Capture the cell that displays the provided text and extract its (x, y) central coordinate. 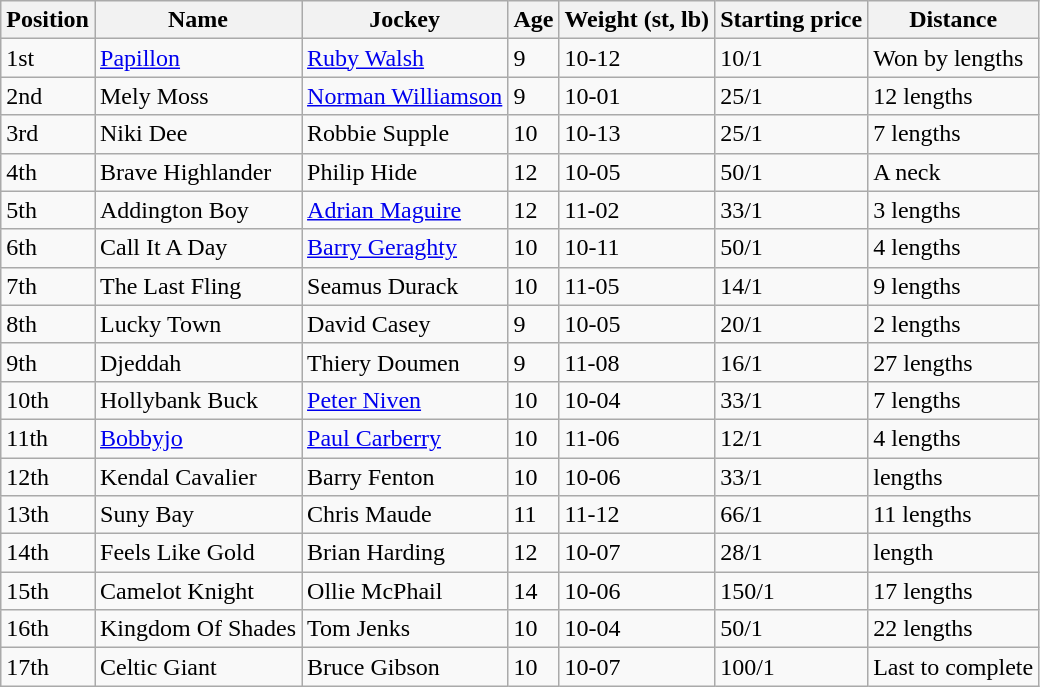
Paul Carberry (405, 438)
Weight (st, lb) (637, 20)
14th (48, 553)
Thiery Doumen (405, 362)
Ollie McPhail (405, 591)
Barry Fenton (405, 477)
16/1 (792, 362)
12th (48, 477)
12/1 (792, 438)
Mely Moss (198, 96)
Chris Maude (405, 515)
20/1 (792, 324)
Call It A Day (198, 248)
Feels Like Gold (198, 553)
Brian Harding (405, 553)
Name (198, 20)
Norman Williamson (405, 96)
16th (48, 629)
Seamus Durack (405, 286)
10/1 (792, 58)
6th (48, 248)
Robbie Supple (405, 134)
Lucky Town (198, 324)
2nd (48, 96)
length (954, 553)
4th (48, 172)
David Casey (405, 324)
22 lengths (954, 629)
9th (48, 362)
17 lengths (954, 591)
28/1 (792, 553)
Hollybank Buck (198, 400)
12 lengths (954, 96)
10-12 (637, 58)
Bobbyjo (198, 438)
11 (534, 515)
11th (48, 438)
100/1 (792, 667)
Suny Bay (198, 515)
7th (48, 286)
A neck (954, 172)
Barry Geraghty (405, 248)
Brave Highlander (198, 172)
11 lengths (954, 515)
Bruce Gibson (405, 667)
13th (48, 515)
Camelot Knight (198, 591)
11-12 (637, 515)
1st (48, 58)
Distance (954, 20)
lengths (954, 477)
8th (48, 324)
10-13 (637, 134)
3rd (48, 134)
Starting price (792, 20)
14/1 (792, 286)
27 lengths (954, 362)
Kingdom Of Shades (198, 629)
Ruby Walsh (405, 58)
11-05 (637, 286)
15th (48, 591)
66/1 (792, 515)
Djeddah (198, 362)
10-01 (637, 96)
Niki Dee (198, 134)
150/1 (792, 591)
Age (534, 20)
Won by lengths (954, 58)
Tom Jenks (405, 629)
10th (48, 400)
17th (48, 667)
5th (48, 210)
Last to complete (954, 667)
Adrian Maguire (405, 210)
14 (534, 591)
11-06 (637, 438)
Celtic Giant (198, 667)
Papillon (198, 58)
10-11 (637, 248)
Kendal Cavalier (198, 477)
Peter Niven (405, 400)
3 lengths (954, 210)
Position (48, 20)
Jockey (405, 20)
Philip Hide (405, 172)
9 lengths (954, 286)
2 lengths (954, 324)
11-08 (637, 362)
Addington Boy (198, 210)
11-02 (637, 210)
The Last Fling (198, 286)
